Capture the cell that displays the provided text and extract its (X, Y) central coordinate. 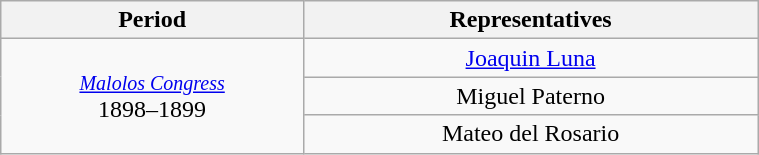
Malolos Congress1898–1899 (152, 96)
Miguel Paterno (530, 96)
Period (152, 20)
Representatives (530, 20)
Joaquin Luna (530, 58)
Mateo del Rosario (530, 134)
